Find where the given text appears and provide that cell's center as (x, y) coordinate. 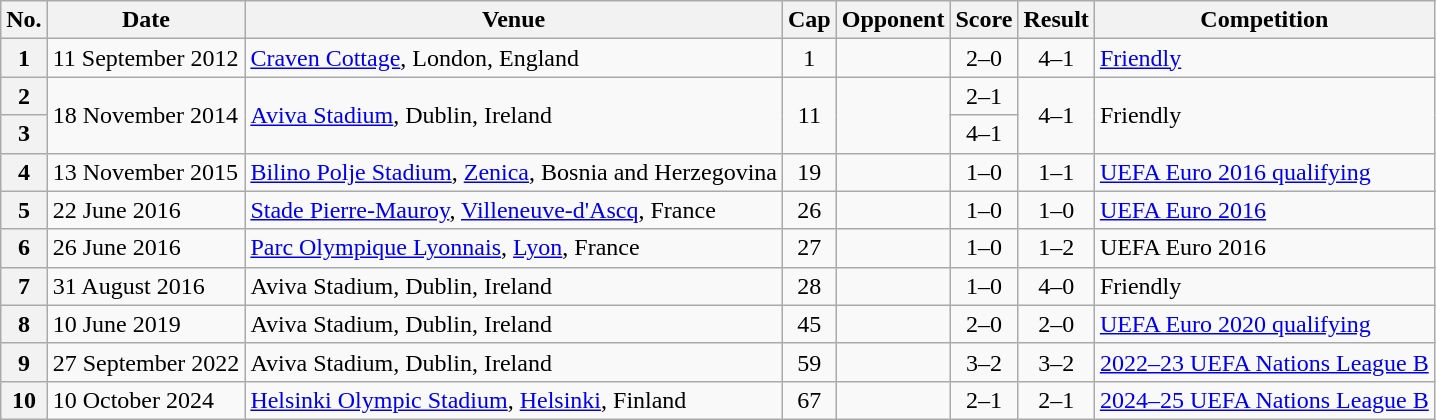
10 October 2024 (146, 400)
Stade Pierre-Mauroy, Villeneuve-d'Ascq, France (514, 210)
2 (24, 96)
11 (809, 115)
7 (24, 286)
Opponent (893, 20)
59 (809, 362)
27 (809, 248)
27 September 2022 (146, 362)
28 (809, 286)
45 (809, 324)
4–0 (1056, 286)
10 June 2019 (146, 324)
26 (809, 210)
Venue (514, 20)
19 (809, 172)
No. (24, 20)
9 (24, 362)
5 (24, 210)
10 (24, 400)
Competition (1264, 20)
Date (146, 20)
UEFA Euro 2020 qualifying (1264, 324)
1–1 (1056, 172)
Result (1056, 20)
8 (24, 324)
3 (24, 134)
2024–25 UEFA Nations League B (1264, 400)
13 November 2015 (146, 172)
Cap (809, 20)
4 (24, 172)
UEFA Euro 2016 qualifying (1264, 172)
6 (24, 248)
Score (984, 20)
18 November 2014 (146, 115)
22 June 2016 (146, 210)
Bilino Polje Stadium, Zenica, Bosnia and Herzegovina (514, 172)
31 August 2016 (146, 286)
Craven Cottage, London, England (514, 58)
26 June 2016 (146, 248)
2022–23 UEFA Nations League B (1264, 362)
Helsinki Olympic Stadium, Helsinki, Finland (514, 400)
11 September 2012 (146, 58)
67 (809, 400)
Parc Olympique Lyonnais, Lyon, France (514, 248)
1–2 (1056, 248)
